Scan for the cell matching the given text and deliver its (x, y) coordinate at center. 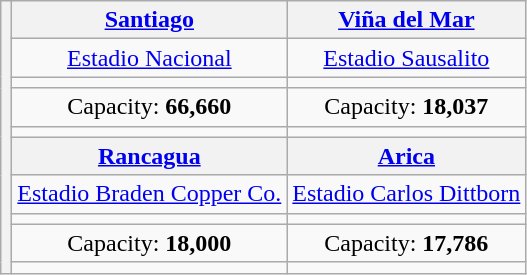
Capacity: 66,660 (150, 107)
Estadio Nacional (150, 58)
Capacity: 18,037 (406, 107)
Estadio Carlos Dittborn (406, 194)
Capacity: 17,786 (406, 243)
Capacity: 18,000 (150, 243)
Estadio Sausalito (406, 58)
Estadio Braden Copper Co. (150, 194)
Santiago (150, 20)
Arica (406, 156)
Viña del Mar (406, 20)
Rancagua (150, 156)
